Scan for the cell matching the given text and deliver its (X, Y) coordinate at center. 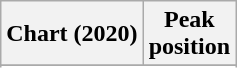
Peak position (189, 34)
Chart (2020) (72, 34)
